Return [x, y] of the center of cell containing provided text 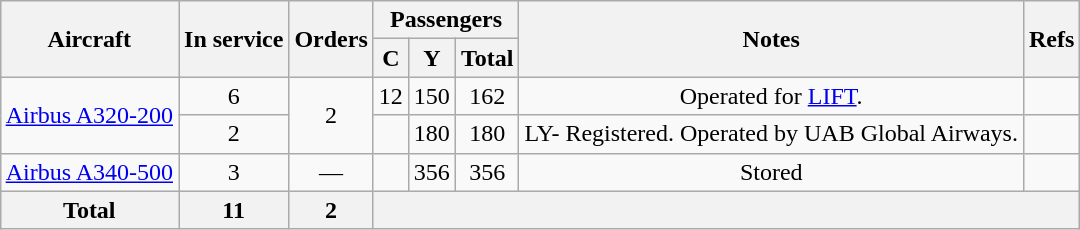
11 [234, 210]
LY- Registered. Operated by UAB Global Airways. [772, 134]
Y [432, 58]
In service [234, 39]
Notes [772, 39]
3 [234, 172]
Orders [331, 39]
C [390, 58]
Operated for LIFT. [772, 96]
— [331, 172]
Aircraft [89, 39]
Refs [1051, 39]
Airbus A340-500 [89, 172]
150 [432, 96]
12 [390, 96]
Passengers [446, 20]
162 [487, 96]
Airbus A320-200 [89, 115]
Stored [772, 172]
6 [234, 96]
